For the text-containing cell, return its midpoint in [X, Y] coordinate format. 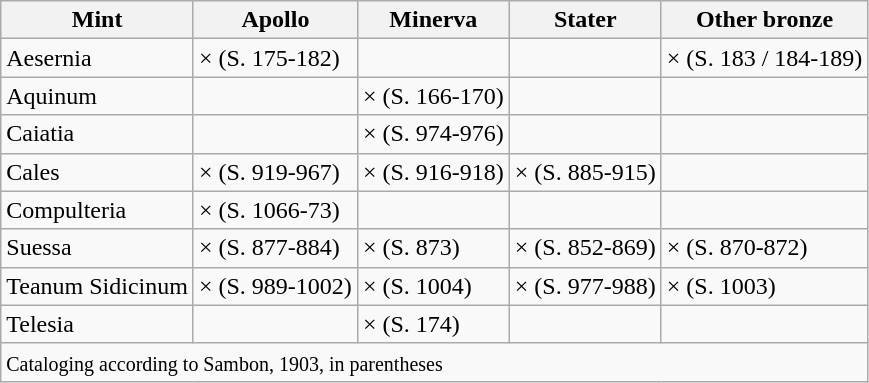
× (S. 1066-73) [275, 210]
Telesia [98, 324]
× (S. 870-872) [764, 248]
× (S. 166-170) [433, 96]
× (S. 174) [433, 324]
× (S. 877-884) [275, 248]
× (S. 1003) [764, 286]
Caiatia [98, 134]
× (S. 885-915) [585, 172]
× (S. 974-976) [433, 134]
Compulteria [98, 210]
× (S. 977-988) [585, 286]
× (S. 916-918) [433, 172]
× (S. 873) [433, 248]
× (S. 919-967) [275, 172]
Suessa [98, 248]
Apollo [275, 20]
Aesernia [98, 58]
Mint [98, 20]
× (S. 1004) [433, 286]
Minerva [433, 20]
Teanum Sidicinum [98, 286]
Cataloging according to Sambon, 1903, in parentheses [434, 362]
× (S. 183 / 184-189) [764, 58]
× (S. 175-182) [275, 58]
Aquinum [98, 96]
× (S. 989-1002) [275, 286]
Cales [98, 172]
Other bronze [764, 20]
Stater [585, 20]
× (S. 852-869) [585, 248]
